Find where the given text appears and provide that cell's center as [x, y] coordinate. 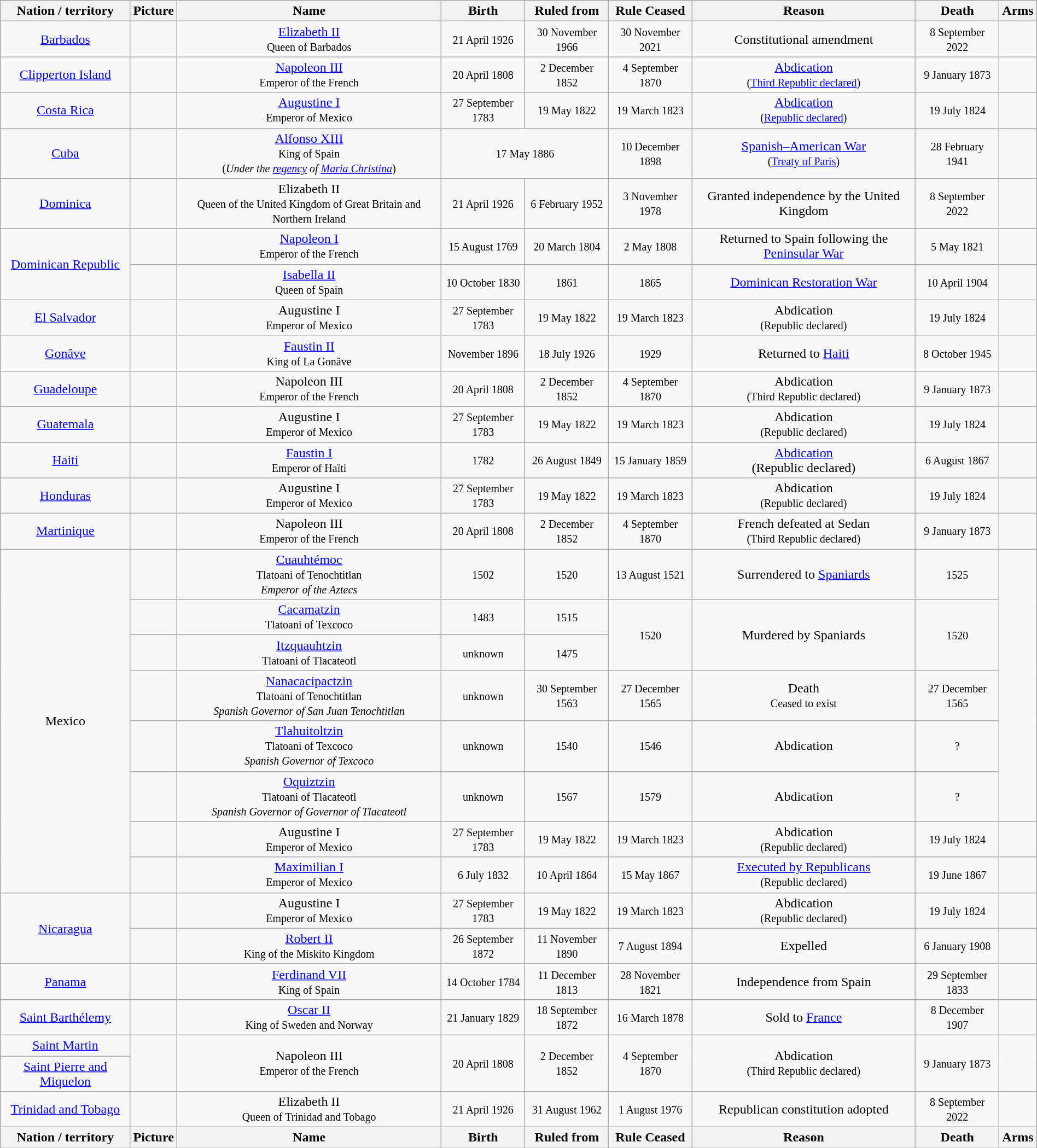
Dominican Republic [66, 264]
Robert II King of the Miskito Kingdom [308, 946]
Martinique [66, 532]
1540 [567, 746]
11 December 1813 [567, 981]
Maximilian I Emperor of Mexico [308, 875]
French defeated at Sedan(Third Republic declared) [804, 532]
Elizabeth II Queen of Trinidad and Tobago [308, 1109]
Sold to France [804, 1017]
13 August 1521 [650, 574]
1 August 1976 [650, 1109]
Barbados [66, 39]
Isabella II Queen of Spain [308, 282]
Guatemala [66, 424]
1567 [567, 796]
Nicaragua [66, 928]
Republican constitution adopted [804, 1109]
15 August 1769 [483, 246]
Guadeloupe [66, 388]
30 September 1563 [567, 696]
Saint Pierre and Miquelon [66, 1073]
Abdication (Republic declared) [804, 459]
6 August 1867 [957, 459]
Oquiztzin Tlatoani of Tlacateotl Spanish Governor of Governor of Tlacateotl [308, 796]
Trinidad and Tobago [66, 1109]
Alfonso XIII King of Spain(Under the regency of Maria Christina) [308, 153]
11 November 1890 [567, 946]
1502 [483, 574]
Napoleon I Emperor of the French [308, 246]
1475 [567, 653]
18 July 1926 [567, 353]
Dominica [66, 203]
Tlahuitoltzin Tlatoani of Texcoco Spanish Governor of Texcoco [308, 746]
19 June 1867 [957, 875]
Returned to Haiti [804, 353]
30 November 2021 [650, 39]
Saint Martin [66, 1045]
28 February 1941 [957, 153]
30 November 1966 [567, 39]
Murdered by Spaniards [804, 635]
20 March 1804 [567, 246]
16 March 1878 [650, 1017]
Faustin II King of La Gonâve [308, 353]
Independence from Spain [804, 981]
Honduras [66, 496]
10 December 1898 [650, 153]
Dominican Restoration War [804, 282]
3 November 1978 [650, 203]
Expelled [804, 946]
Cacamatzin Tlatoani of Texcoco [308, 617]
14 October 1784 [483, 981]
1865 [650, 282]
29 September 1833 [957, 981]
Nanacacipactzin Tlatoani of Tenochtitlan Spanish Governor of San Juan Tenochtitlan [308, 696]
1546 [650, 746]
Cuauhtémoc Tlatoani of Tenochtitlan Emperor of the Aztecs [308, 574]
26 August 1849 [567, 459]
10 April 1904 [957, 282]
Oscar II King of Sweden and Norway [308, 1017]
Costa Rica [66, 110]
Elizabeth II Queen of Barbados [308, 39]
1861 [567, 282]
Cuba [66, 153]
17 May 1886 [525, 153]
1525 [957, 574]
Gonâve [66, 353]
5 May 1821 [957, 246]
1579 [650, 796]
Saint Barthélemy [66, 1017]
Returned to Spain following the Peninsular War [804, 246]
15 January 1859 [650, 459]
Clipperton Island [66, 74]
Granted independence by the United Kingdom [804, 203]
Haiti [66, 459]
Mexico [66, 721]
6 January 1908 [957, 946]
26 September 1872 [483, 946]
Spanish–American War (Treaty of Paris) [804, 153]
15 May 1867 [650, 875]
8 October 1945 [957, 353]
6 February 1952 [567, 203]
21 January 1829 [483, 1017]
DeathCeased to exist [804, 696]
28 November 1821 [650, 981]
7 August 1894 [650, 946]
18 September 1872 [567, 1017]
10 October 1830 [483, 282]
Panama [66, 981]
6 July 1832 [483, 875]
Surrendered to Spaniards [804, 574]
1515 [567, 617]
1929 [650, 353]
31 August 1962 [567, 1109]
Elizabeth II Queen of the United Kingdom of Great Britain and Northern Ireland [308, 203]
8 December 1907 [957, 1017]
Itzquauhtzin Tlatoani of Tlacateotl [308, 653]
Executed by Republicans(Republic declared) [804, 875]
Constitutional amendment [804, 39]
El Salvador [66, 317]
1483 [483, 617]
1782 [483, 459]
10 April 1864 [567, 875]
Ferdinand VII King of Spain [308, 981]
2 May 1808 [650, 246]
November 1896 [483, 353]
Faustin I Emperor of Haïti [308, 459]
